Determine the [x, y] coordinate at the center of the cell enclosing the given text.  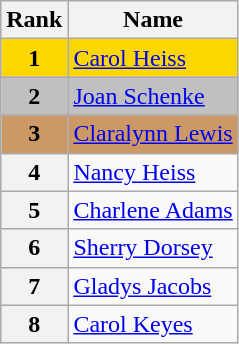
Gladys Jacobs [153, 286]
Claralynn Lewis [153, 134]
Carol Keyes [153, 324]
Charlene Adams [153, 210]
2 [34, 96]
Joan Schenke [153, 96]
5 [34, 210]
7 [34, 286]
8 [34, 324]
3 [34, 134]
Name [153, 20]
4 [34, 172]
Carol Heiss [153, 58]
Nancy Heiss [153, 172]
Rank [34, 20]
Sherry Dorsey [153, 248]
1 [34, 58]
6 [34, 248]
